Find where the given text appears and provide that cell's center as [x, y] coordinate. 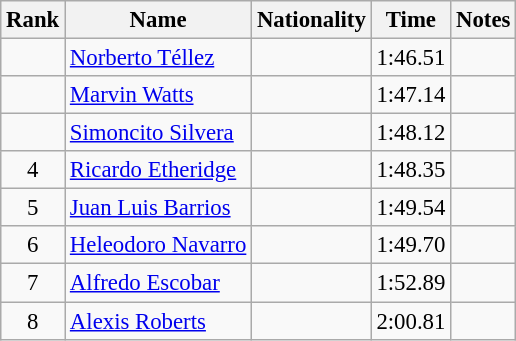
1:47.14 [411, 95]
8 [33, 321]
Ricardo Etheridge [158, 170]
Alfredo Escobar [158, 283]
Marvin Watts [158, 95]
7 [33, 283]
Juan Luis Barrios [158, 208]
Notes [484, 20]
Heleodoro Navarro [158, 245]
Rank [33, 20]
Nationality [312, 20]
1:52.89 [411, 283]
Alexis Roberts [158, 321]
5 [33, 208]
1:46.51 [411, 58]
1:48.35 [411, 170]
1:48.12 [411, 133]
Time [411, 20]
4 [33, 170]
Norberto Téllez [158, 58]
2:00.81 [411, 321]
Name [158, 20]
Simoncito Silvera [158, 133]
1:49.54 [411, 208]
6 [33, 245]
1:49.70 [411, 245]
